Return the (x, y) coordinate for the center point of the cell that contains the specified text.  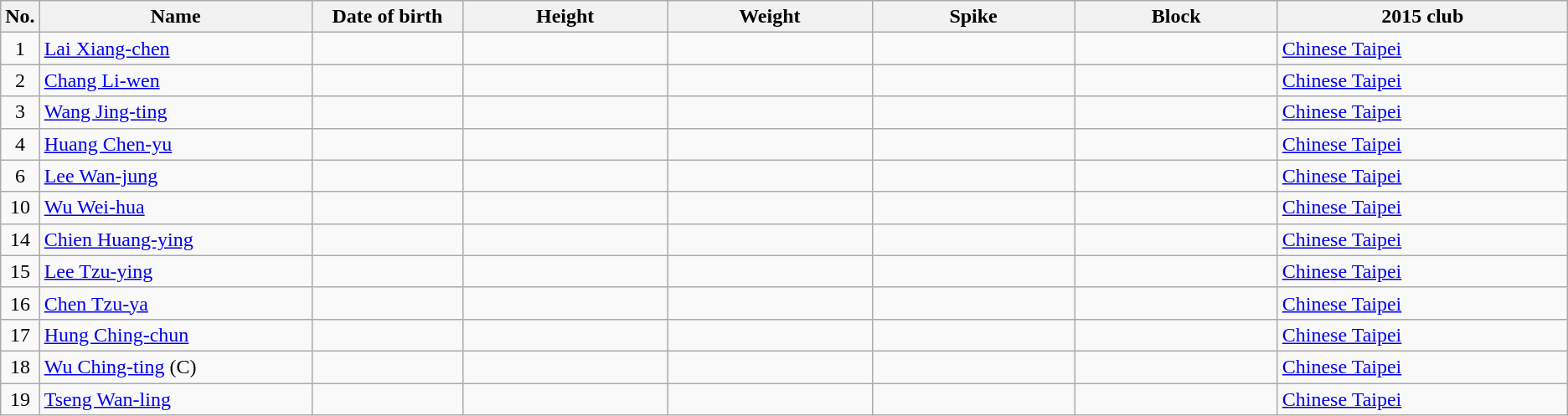
Date of birth (387, 17)
18 (20, 367)
4 (20, 144)
Hung Ching-chun (176, 335)
Spike (973, 17)
19 (20, 399)
Wang Jing-ting (176, 112)
Chen Tzu-ya (176, 303)
Wu Ching-ting (C) (176, 367)
10 (20, 208)
2015 club (1422, 17)
Lai Xiang-chen (176, 49)
Lee Wan-jung (176, 176)
Block (1176, 17)
Tseng Wan-ling (176, 399)
16 (20, 303)
Chien Huang-ying (176, 239)
1 (20, 49)
Wu Wei-hua (176, 208)
Huang Chen-yu (176, 144)
17 (20, 335)
6 (20, 176)
15 (20, 271)
Height (565, 17)
No. (20, 17)
Chang Li-wen (176, 80)
Lee Tzu-ying (176, 271)
2 (20, 80)
3 (20, 112)
14 (20, 239)
Name (176, 17)
Weight (771, 17)
